Extract the (x, y) coordinate from the center of the cell holding the provided text.  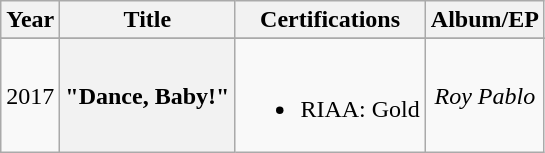
Title (148, 20)
Certifications (330, 20)
RIAA: Gold (330, 96)
2017 (30, 96)
Year (30, 20)
Roy Pablo (484, 96)
Album/EP (484, 20)
"Dance, Baby!" (148, 96)
